Provide the (x, y) coordinate of the cell's center where the given text is located.  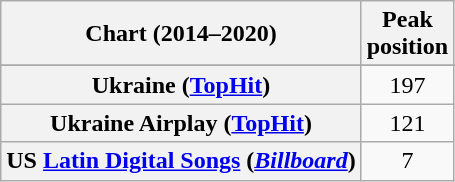
Peakposition (407, 34)
197 (407, 85)
7 (407, 161)
US Latin Digital Songs (Billboard) (181, 161)
Ukraine (TopHit) (181, 85)
121 (407, 123)
Ukraine Airplay (TopHit) (181, 123)
Chart (2014–2020) (181, 34)
